Determine the (x, y) coordinate at the center of the cell enclosing the given text.  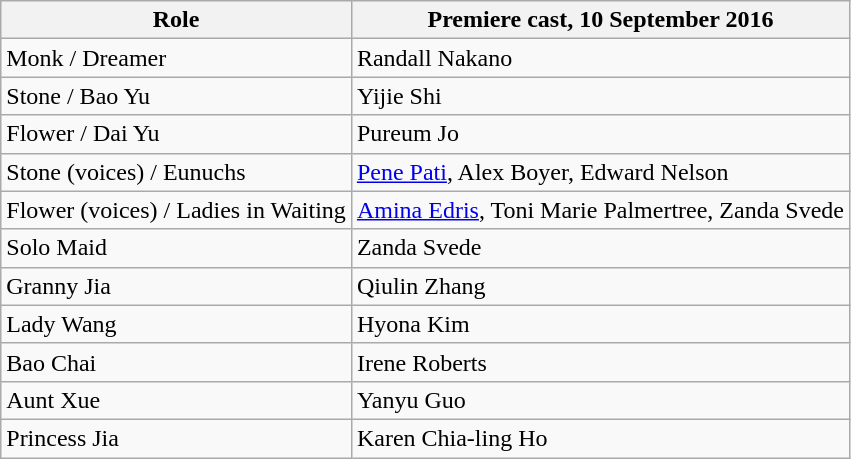
Qiulin Zhang (600, 286)
Irene Roberts (600, 362)
Flower (voices) / Ladies in Waiting (176, 210)
Yijie Shi (600, 96)
Stone / Bao Yu (176, 96)
Granny Jia (176, 286)
Zanda Svede (600, 248)
Stone (voices) / Eunuchs (176, 172)
Princess Jia (176, 438)
Premiere cast, 10 September 2016 (600, 20)
Monk / Dreamer (176, 58)
Solo Maid (176, 248)
Flower / Dai Yu (176, 134)
Pureum Jo (600, 134)
Randall Nakano (600, 58)
Aunt Xue (176, 400)
Lady Wang (176, 324)
Role (176, 20)
Karen Chia-ling Ho (600, 438)
Pene Pati, Alex Boyer, Edward Nelson (600, 172)
Amina Edris, Toni Marie Palmertree, Zanda Svede (600, 210)
Yanyu Guo (600, 400)
Hyona Kim (600, 324)
Bao Chai (176, 362)
